Output the [X, Y] coordinate of the center of the cell containing the given text.  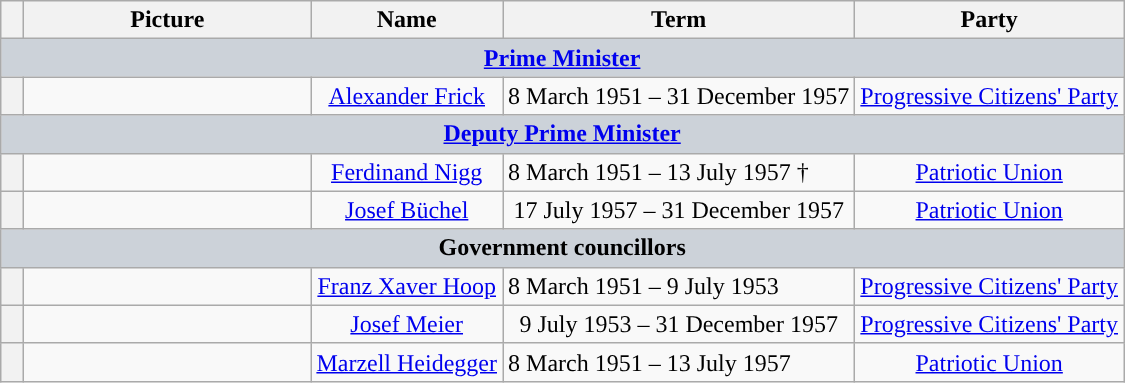
Alexander Frick [407, 96]
Name [407, 20]
17 July 1957 – 31 December 1957 [679, 210]
8 March 1951 – 13 July 1957 [679, 362]
Term [679, 20]
Marzell Heidegger [407, 362]
8 March 1951 – 31 December 1957 [679, 96]
Josef Meier [407, 324]
8 March 1951 – 9 July 1953 [679, 286]
Government councillors [562, 248]
9 July 1953 – 31 December 1957 [679, 324]
Prime Minister [562, 58]
Josef Büchel [407, 210]
Deputy Prime Minister [562, 134]
Franz Xaver Hoop [407, 286]
8 March 1951 – 13 July 1957 † [679, 172]
Ferdinand Nigg [407, 172]
Picture [168, 20]
Party [990, 20]
